Find where the given text appears and provide that cell's center as [X, Y] coordinate. 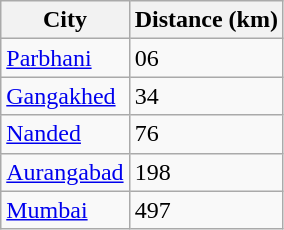
Gangakhed [65, 96]
Distance (km) [206, 20]
Nanded [65, 134]
34 [206, 96]
198 [206, 172]
497 [206, 210]
Parbhani [65, 58]
Mumbai [65, 210]
Aurangabad [65, 172]
06 [206, 58]
76 [206, 134]
City [65, 20]
